Extract the [x, y] coordinate from the center of the cell holding the provided text.  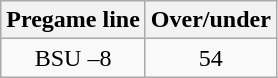
BSU –8 [74, 58]
54 [210, 58]
Pregame line [74, 20]
Over/under [210, 20]
